Detect which cell encompasses the target text, then output its (x, y) center coordinate. 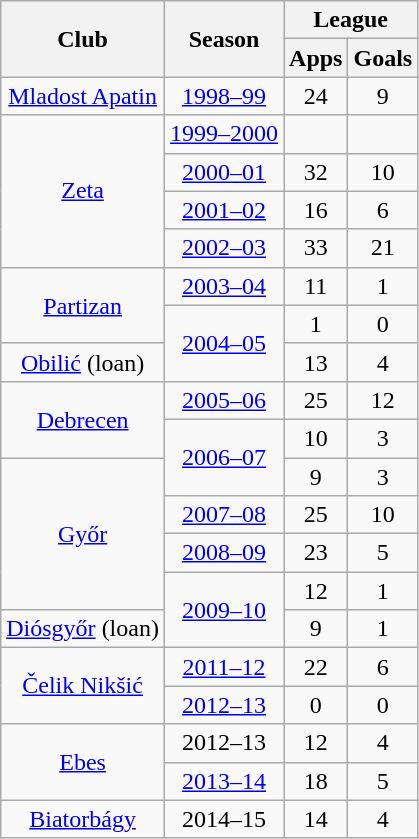
2001–02 (224, 210)
2006–07 (224, 457)
2013–14 (224, 781)
2002–03 (224, 248)
Partizan (83, 305)
Goals (383, 58)
2008–09 (224, 553)
Apps (316, 58)
11 (316, 286)
14 (316, 819)
2004–05 (224, 343)
Obilić (loan) (83, 362)
33 (316, 248)
Biatorbágy (83, 819)
Ebes (83, 762)
21 (383, 248)
2005–06 (224, 400)
2007–08 (224, 515)
16 (316, 210)
23 (316, 553)
2014–15 (224, 819)
Mladost Apatin (83, 96)
1998–99 (224, 96)
2011–12 (224, 667)
Club (83, 39)
Zeta (83, 191)
2003–04 (224, 286)
2000–01 (224, 172)
22 (316, 667)
Diósgyőr (loan) (83, 629)
Season (224, 39)
32 (316, 172)
13 (316, 362)
Győr (83, 534)
League (351, 20)
24 (316, 96)
1999–2000 (224, 134)
2009–10 (224, 610)
Debrecen (83, 419)
18 (316, 781)
Čelik Nikšić (83, 686)
